Return (x, y) of the center of cell containing provided text 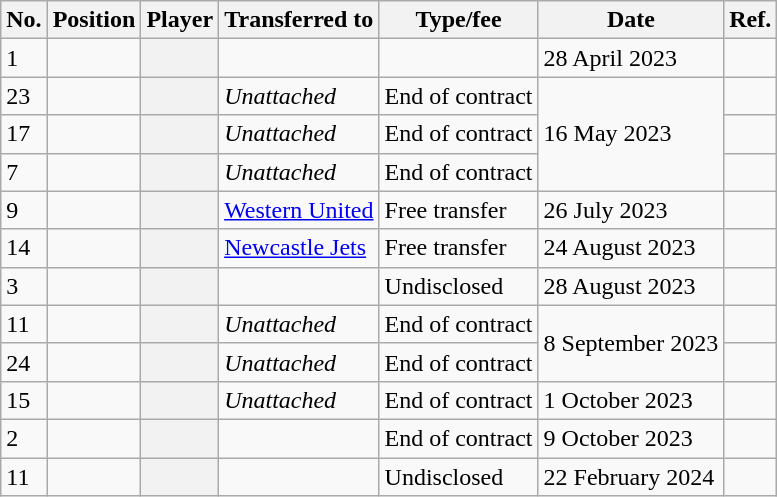
Player (180, 20)
1 (24, 58)
Western United (299, 210)
9 October 2023 (631, 438)
28 August 2023 (631, 286)
16 May 2023 (631, 134)
Position (94, 20)
15 (24, 400)
22 February 2024 (631, 477)
Type/fee (458, 20)
23 (24, 96)
No. (24, 20)
24 August 2023 (631, 248)
1 October 2023 (631, 400)
17 (24, 134)
28 April 2023 (631, 58)
9 (24, 210)
Ref. (750, 20)
Date (631, 20)
Transferred to (299, 20)
24 (24, 362)
3 (24, 286)
26 July 2023 (631, 210)
2 (24, 438)
14 (24, 248)
7 (24, 172)
Newcastle Jets (299, 248)
8 September 2023 (631, 343)
